Scan for the cell matching the given text and deliver its [X, Y] coordinate at center. 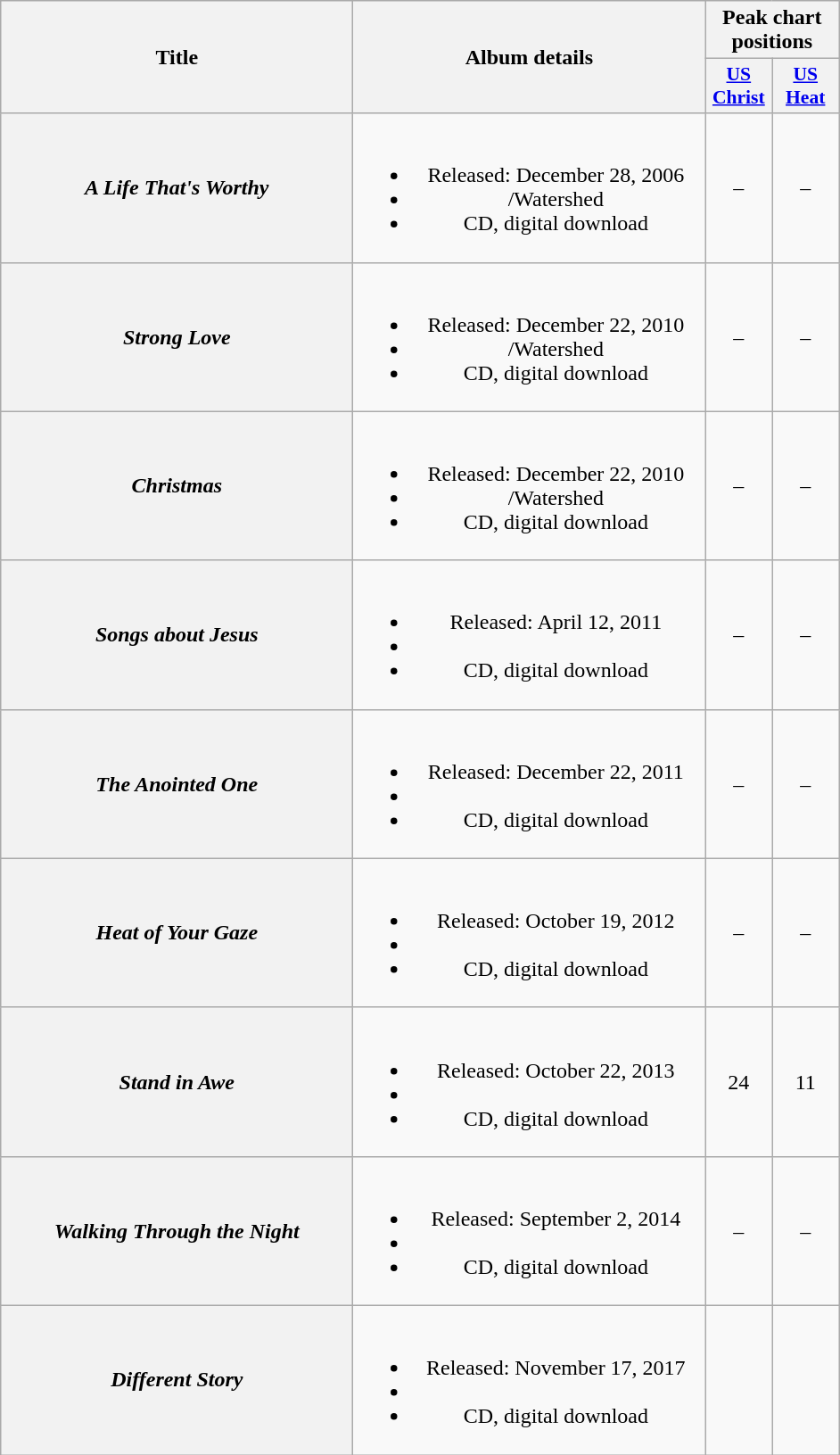
Released: October 19, 2012CD, digital download [530, 933]
Christmas [177, 485]
The Anointed One [177, 783]
Released: September 2, 2014CD, digital download [530, 1231]
11 [806, 1081]
Strong Love [177, 337]
Title [177, 57]
A Life That's Worthy [177, 187]
Released: April 12, 2011CD, digital download [530, 635]
USChrist [738, 86]
Peak chart positions [772, 30]
24 [738, 1081]
Released: November 17, 2017CD, digital download [530, 1379]
Released: December 22, 2011CD, digital download [530, 783]
USHeat [806, 86]
Different Story [177, 1379]
Released: December 28, 2006/WatershedCD, digital download [530, 187]
Walking Through the Night [177, 1231]
Songs about Jesus [177, 635]
Heat of Your Gaze [177, 933]
Released: October 22, 2013CD, digital download [530, 1081]
Album details [530, 57]
Stand in Awe [177, 1081]
